Extract the (x, y) coordinate from the center of the cell holding the provided text.  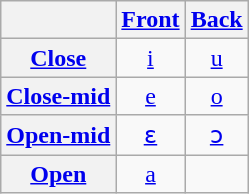
o (216, 96)
a (150, 173)
Close-mid (58, 96)
e (150, 96)
i (150, 58)
Front (150, 20)
u (216, 58)
ɛ (150, 135)
Open (58, 173)
Close (58, 58)
ɔ (216, 135)
Open-mid (58, 135)
Back (216, 20)
